Capture the cell that displays the provided text and extract its [x, y] central coordinate. 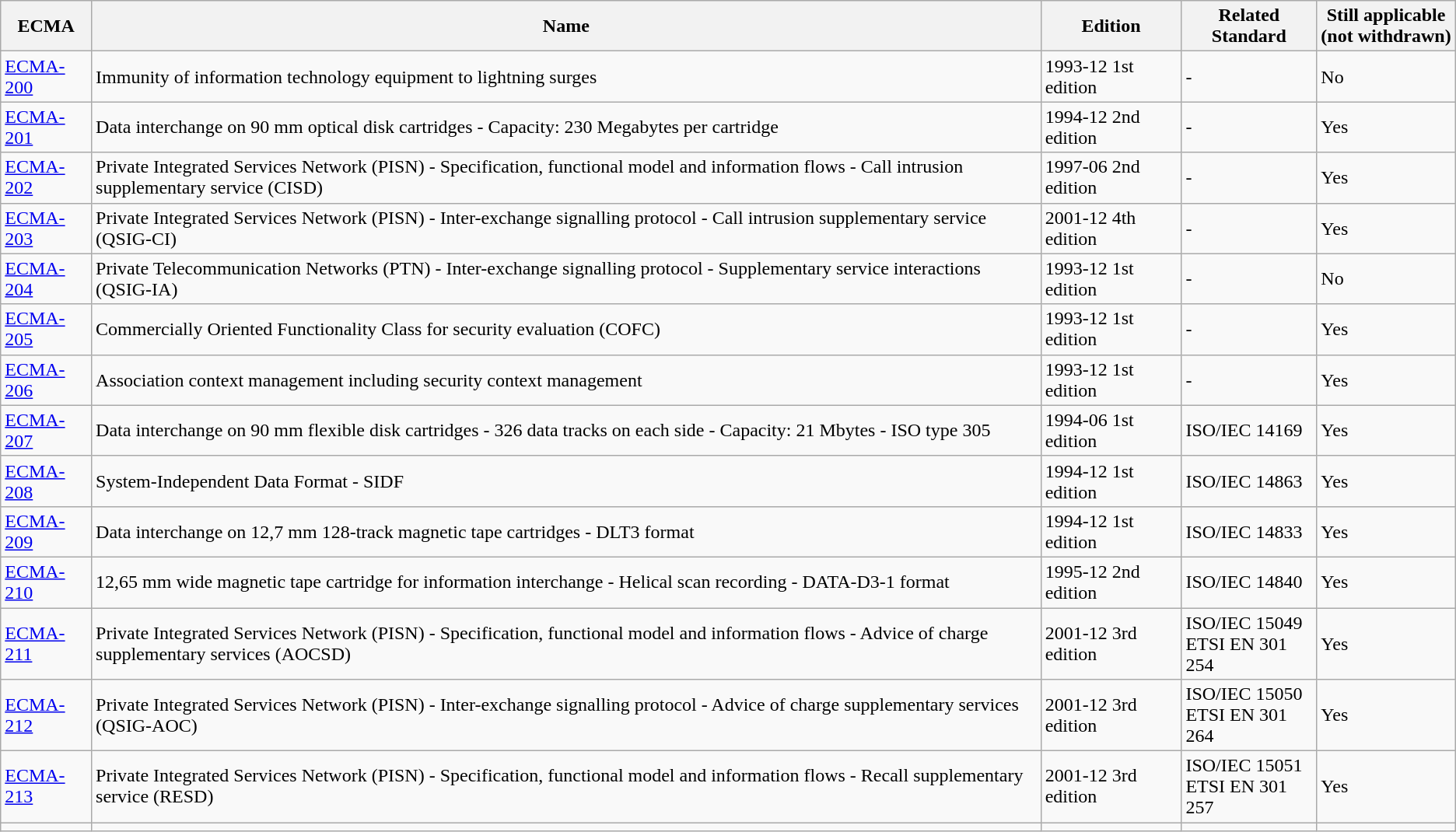
Name [566, 26]
12,65 mm wide magnetic tape cartridge for information interchange - Helical scan recording - DATA-D3-1 format [566, 582]
ECMA-213 [47, 787]
Private Integrated Services Network (PISN) - Specification, functional model and information flows - Recall supplementary service (RESD) [566, 787]
Private Integrated Services Network (PISN) - Inter-exchange signalling protocol - Advice of charge supplementary services (QSIG-AOC) [566, 715]
1994-12 2nd edition [1111, 128]
ECMA-200 [47, 76]
Private Integrated Services Network (PISN) - Specification, functional model and information flows - Advice of charge supplementary services (AOCSD) [566, 644]
Private Integrated Services Network (PISN) - Specification, functional model and information flows - Call intrusion supplementary service (CISD) [566, 177]
ECMA-202 [47, 177]
ECMA-203 [47, 229]
Data interchange on 90 mm optical disk cartridges - Capacity: 230 Megabytes per cartridge [566, 128]
1997-06 2nd edition [1111, 177]
ECMA-211 [47, 644]
Immunity of information technology equipment to lightning surges [566, 76]
Private Integrated Services Network (PISN) - Inter-exchange signalling protocol - Call intrusion supplementary service (QSIG-CI) [566, 229]
ECMA-212 [47, 715]
System-Independent Data Format - SIDF [566, 481]
Edition [1111, 26]
Related Standard [1249, 26]
ISO/IEC 14169 [1249, 431]
ECMA-208 [47, 481]
Data interchange on 90 mm flexible disk cartridges - 326 data tracks on each side - Capacity: 21 Mbytes - ISO type 305 [566, 431]
ECMA-204 [47, 278]
Association context management including security context management [566, 379]
Data interchange on 12,7 mm 128-track magnetic tape cartridges - DLT3 format [566, 532]
ISO/IEC 14833 [1249, 532]
ECMA-207 [47, 431]
ISO/IEC 15050ETSI EN 301 264 [1249, 715]
Still applicable(not withdrawn) [1386, 26]
ISO/IEC 14863 [1249, 481]
ISO/IEC 15049ETSI EN 301 254 [1249, 644]
Commercially Oriented Functionality Class for security evaluation (COFC) [566, 330]
Private Telecommunication Networks (PTN) - Inter-exchange signalling protocol - Supplementary service interactions (QSIG-IA) [566, 278]
ECMA [47, 26]
1995-12 2nd edition [1111, 582]
ECMA-209 [47, 532]
ECMA-206 [47, 379]
ECMA-201 [47, 128]
ECMA-205 [47, 330]
1994-06 1st edition [1111, 431]
2001-12 4th edition [1111, 229]
ISO/IEC 14840 [1249, 582]
ISO/IEC 15051ETSI EN 301 257 [1249, 787]
ECMA-210 [47, 582]
